Detect which cell encompasses the target text, then output its [x, y] center coordinate. 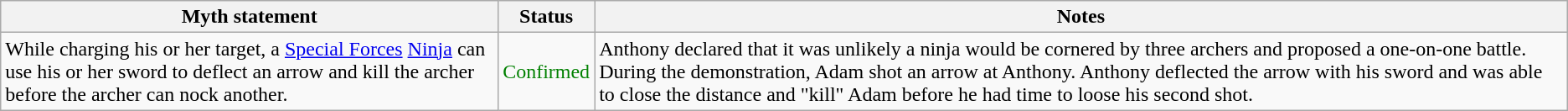
Myth statement [250, 17]
Confirmed [546, 71]
Notes [1081, 17]
Status [546, 17]
